Detect which cell encompasses the target text, then output its (x, y) center coordinate. 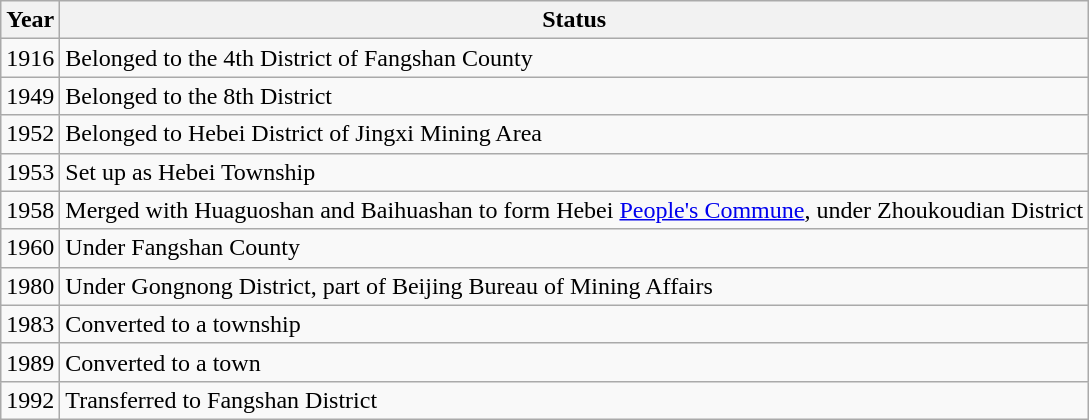
Transferred to Fangshan District (574, 400)
1980 (30, 286)
Belonged to Hebei District of Jingxi Mining Area (574, 134)
1992 (30, 400)
Under Fangshan County (574, 248)
1989 (30, 362)
Status (574, 20)
1949 (30, 96)
Merged with Huaguoshan and Baihuashan to form Hebei People's Commune, under Zhoukoudian District (574, 210)
1960 (30, 248)
1916 (30, 58)
Converted to a town (574, 362)
Under Gongnong District, part of Beijing Bureau of Mining Affairs (574, 286)
Set up as Hebei Township (574, 172)
Belonged to the 8th District (574, 96)
Converted to a township (574, 324)
1952 (30, 134)
1953 (30, 172)
Year (30, 20)
1983 (30, 324)
1958 (30, 210)
Belonged to the 4th District of Fangshan County (574, 58)
